Capture the cell that displays the provided text and extract its (X, Y) central coordinate. 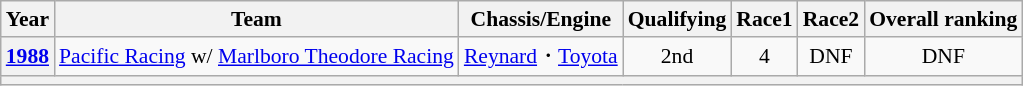
2nd (677, 56)
4 (764, 56)
Chassis/Engine (541, 19)
Team (256, 19)
Pacific Racing w/ Marlboro Theodore Racing (256, 56)
Race1 (764, 19)
Year (28, 19)
1988 (28, 56)
Qualifying (677, 19)
Reynard・Toyota (541, 56)
Overall ranking (943, 19)
Race2 (831, 19)
